Determine the (x, y) coordinate at the center of the cell enclosing the given text.  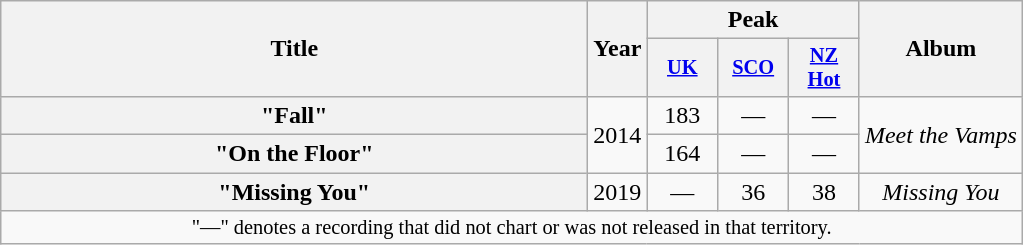
Peak (754, 20)
183 (682, 115)
"Fall" (294, 115)
Meet the Vamps (940, 134)
"—" denotes a recording that did not chart or was not released in that territory. (512, 228)
2014 (618, 134)
NZHot (824, 68)
Year (618, 49)
2019 (618, 192)
36 (754, 192)
SCO (754, 68)
38 (824, 192)
UK (682, 68)
Missing You (940, 192)
Album (940, 49)
"Missing You" (294, 192)
"On the Floor" (294, 154)
Title (294, 49)
164 (682, 154)
